Output the [X, Y] coordinate of the center of the cell containing the given text.  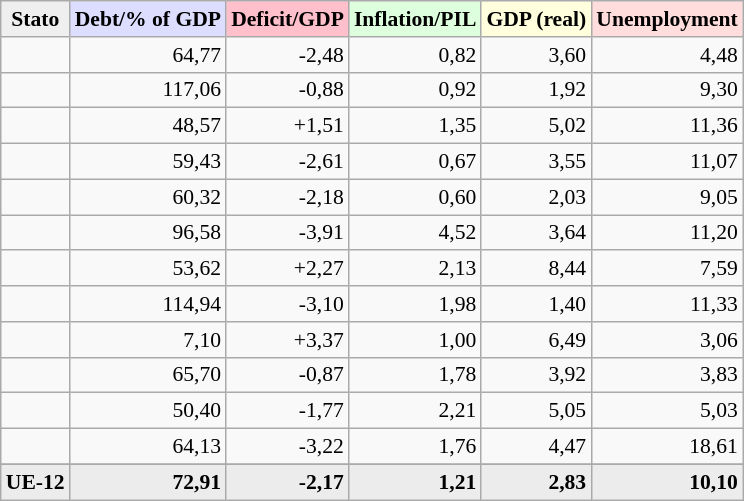
3,60 [536, 55]
-2,17 [288, 482]
48,57 [148, 126]
0,92 [415, 90]
1,21 [415, 482]
1,98 [415, 304]
114,94 [148, 304]
4,48 [667, 55]
Deficit/GDP [288, 19]
5,03 [667, 411]
50,40 [148, 411]
1,92 [536, 90]
+2,27 [288, 269]
1,78 [415, 375]
2,13 [415, 269]
65,70 [148, 375]
11,36 [667, 126]
5,02 [536, 126]
9,05 [667, 197]
0,60 [415, 197]
2,83 [536, 482]
-3,22 [288, 447]
-0,88 [288, 90]
2,03 [536, 197]
0,67 [415, 162]
-2,61 [288, 162]
3,55 [536, 162]
4,52 [415, 233]
117,06 [148, 90]
11,07 [667, 162]
7,10 [148, 340]
60,32 [148, 197]
59,43 [148, 162]
GDP (real) [536, 19]
18,61 [667, 447]
8,44 [536, 269]
Debt/% of GDP [148, 19]
10,10 [667, 482]
64,77 [148, 55]
5,05 [536, 411]
64,13 [148, 447]
11,33 [667, 304]
3,83 [667, 375]
96,58 [148, 233]
-3,91 [288, 233]
-1,77 [288, 411]
6,49 [536, 340]
Stato [36, 19]
0,82 [415, 55]
11,20 [667, 233]
1,35 [415, 126]
UE-12 [36, 482]
3,92 [536, 375]
72,91 [148, 482]
-0,87 [288, 375]
9,30 [667, 90]
3,06 [667, 340]
7,59 [667, 269]
Inflation/PIL [415, 19]
+1,51 [288, 126]
2,21 [415, 411]
3,64 [536, 233]
Unemployment [667, 19]
1,40 [536, 304]
-2,48 [288, 55]
+3,37 [288, 340]
4,47 [536, 447]
1,76 [415, 447]
1,00 [415, 340]
53,62 [148, 269]
-2,18 [288, 197]
-3,10 [288, 304]
